Locate the cell with the specified text and output its (x, y) center coordinate. 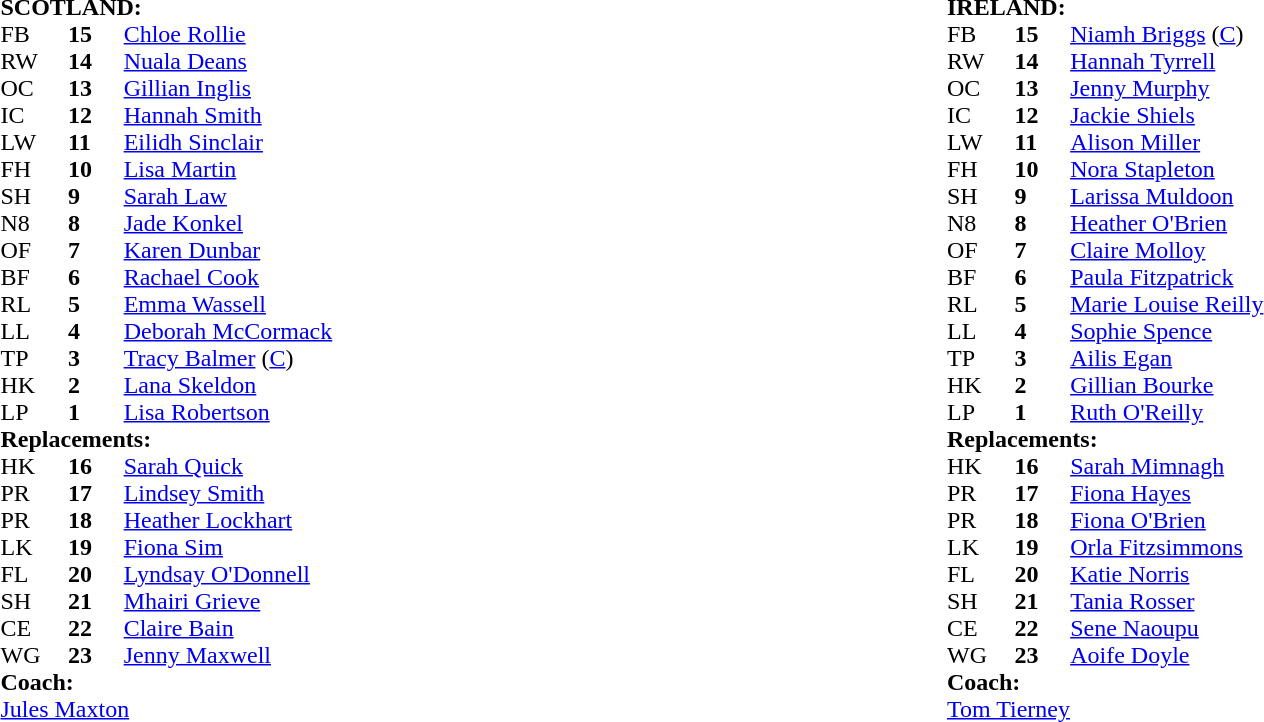
Hannah Smith (328, 116)
Jenny Maxwell (328, 656)
Nuala Deans (328, 62)
Eilidh Sinclair (328, 142)
Sarah Quick (328, 466)
Tracy Balmer (C) (328, 358)
Heather Lockhart (328, 520)
Lyndsay O'Donnell (328, 574)
Lisa Martin (328, 170)
Lana Skeldon (328, 386)
Mhairi Grieve (328, 602)
Lisa Robertson (328, 412)
Lindsey Smith (328, 494)
Emma Wassell (328, 304)
Replacements: (470, 440)
Sarah Law (328, 196)
Claire Bain (328, 628)
Chloe Rollie (328, 34)
Deborah McCormack (328, 332)
Fiona Sim (328, 548)
Jade Konkel (328, 224)
Karen Dunbar (328, 250)
Rachael Cook (328, 278)
Coach: (470, 682)
Gillian Inglis (328, 88)
